Detect which cell encompasses the target text, then output its (x, y) center coordinate. 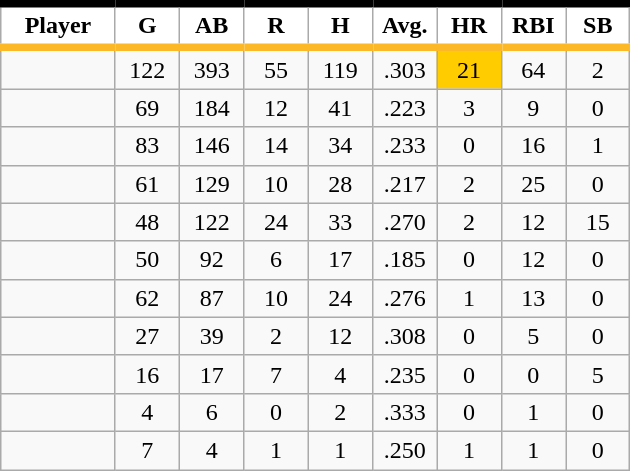
.217 (404, 184)
69 (147, 108)
R (276, 26)
62 (147, 298)
33 (340, 222)
.223 (404, 108)
48 (147, 222)
119 (340, 68)
21 (469, 68)
34 (340, 146)
39 (211, 336)
27 (147, 336)
55 (276, 68)
.308 (404, 336)
13 (533, 298)
HR (469, 26)
83 (147, 146)
Avg. (404, 26)
64 (533, 68)
G (147, 26)
Player (58, 26)
92 (211, 260)
50 (147, 260)
61 (147, 184)
15 (598, 222)
SB (598, 26)
H (340, 26)
14 (276, 146)
3 (469, 108)
87 (211, 298)
184 (211, 108)
.185 (404, 260)
25 (533, 184)
.333 (404, 412)
.250 (404, 450)
9 (533, 108)
.233 (404, 146)
.276 (404, 298)
.235 (404, 374)
.270 (404, 222)
129 (211, 184)
RBI (533, 26)
AB (211, 26)
.303 (404, 68)
146 (211, 146)
41 (340, 108)
28 (340, 184)
393 (211, 68)
